Capture the cell that displays the provided text and extract its (x, y) central coordinate. 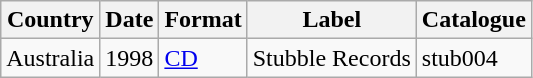
Stubble Records (332, 58)
1998 (130, 58)
Label (332, 20)
Australia (50, 58)
stub004 (474, 58)
Format (203, 20)
Catalogue (474, 20)
CD (203, 58)
Date (130, 20)
Country (50, 20)
